Capture the cell that displays the provided text and extract its (X, Y) central coordinate. 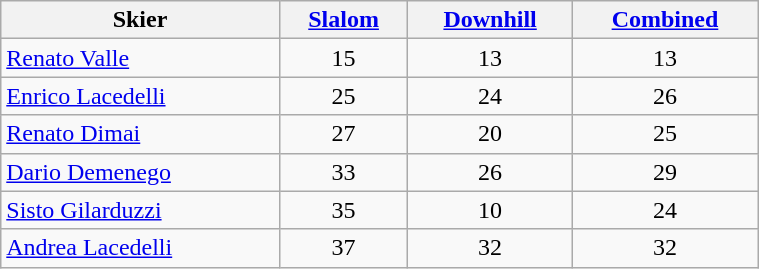
Sisto Gilarduzzi (140, 210)
10 (490, 210)
Andrea Lacedelli (140, 248)
15 (344, 58)
Renato Valle (140, 58)
35 (344, 210)
29 (664, 172)
33 (344, 172)
Renato Dimai (140, 134)
37 (344, 248)
Enrico Lacedelli (140, 96)
20 (490, 134)
Downhill (490, 20)
27 (344, 134)
Slalom (344, 20)
Combined (664, 20)
Dario Demenego (140, 172)
Skier (140, 20)
